Find where the given text appears and provide that cell's center as [x, y] coordinate. 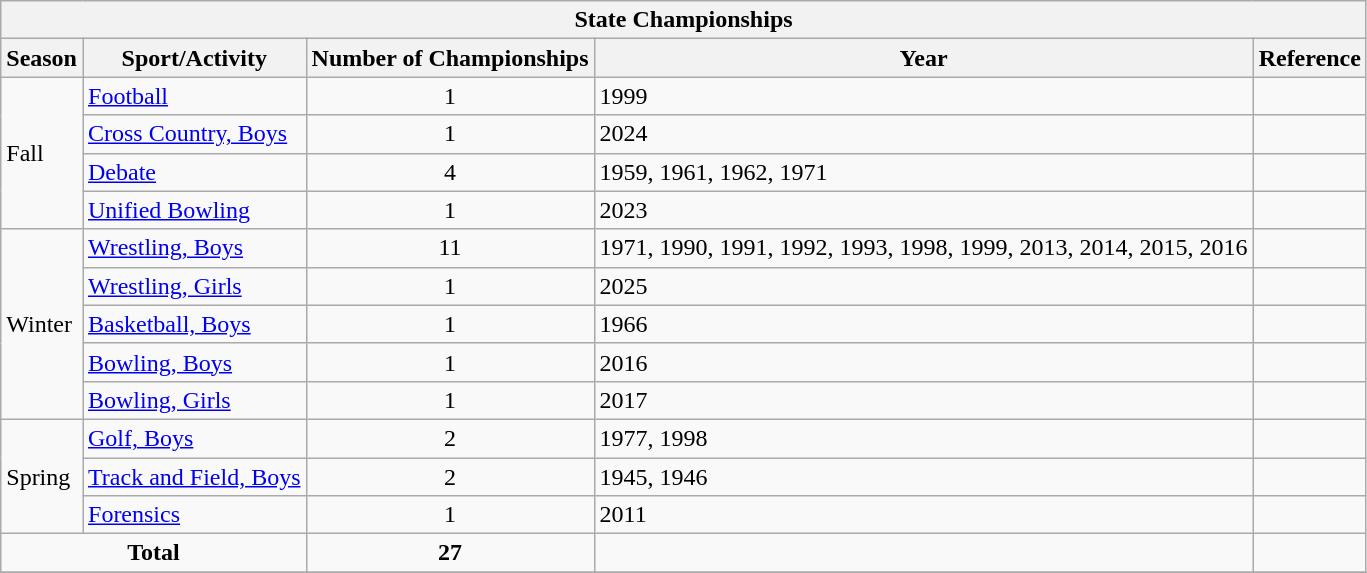
Golf, Boys [194, 438]
1945, 1946 [924, 477]
Bowling, Girls [194, 400]
Bowling, Boys [194, 362]
1959, 1961, 1962, 1971 [924, 172]
1999 [924, 96]
2024 [924, 134]
Wrestling, Boys [194, 248]
2017 [924, 400]
27 [450, 553]
4 [450, 172]
2016 [924, 362]
Unified Bowling [194, 210]
2011 [924, 515]
Forensics [194, 515]
Winter [42, 324]
Year [924, 58]
Debate [194, 172]
Reference [1310, 58]
Wrestling, Girls [194, 286]
Total [154, 553]
State Championships [684, 20]
Spring [42, 476]
Season [42, 58]
1977, 1998 [924, 438]
Football [194, 96]
2025 [924, 286]
Sport/Activity [194, 58]
Track and Field, Boys [194, 477]
11 [450, 248]
Number of Championships [450, 58]
Cross Country, Boys [194, 134]
1966 [924, 324]
Basketball, Boys [194, 324]
2023 [924, 210]
Fall [42, 153]
1971, 1990, 1991, 1992, 1993, 1998, 1999, 2013, 2014, 2015, 2016 [924, 248]
